For the text-containing cell, return its midpoint in [X, Y] coordinate format. 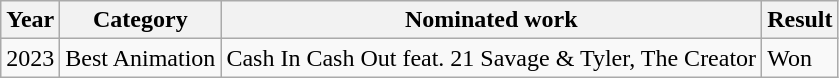
2023 [30, 58]
Result [800, 20]
Year [30, 20]
Category [140, 20]
Nominated work [492, 20]
Won [800, 58]
Best Animation [140, 58]
Cash In Cash Out feat. 21 Savage & Tyler, The Creator [492, 58]
